Search for the cell housing the specified text and yield its (x, y) center coordinate. 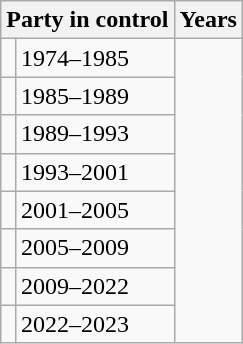
1989–1993 (94, 134)
1985–1989 (94, 96)
1993–2001 (94, 172)
2001–2005 (94, 210)
1974–1985 (94, 58)
Party in control (88, 20)
2022–2023 (94, 324)
Years (208, 20)
2005–2009 (94, 248)
2009–2022 (94, 286)
